Determine the [X, Y] coordinate at the center of the cell enclosing the given text.  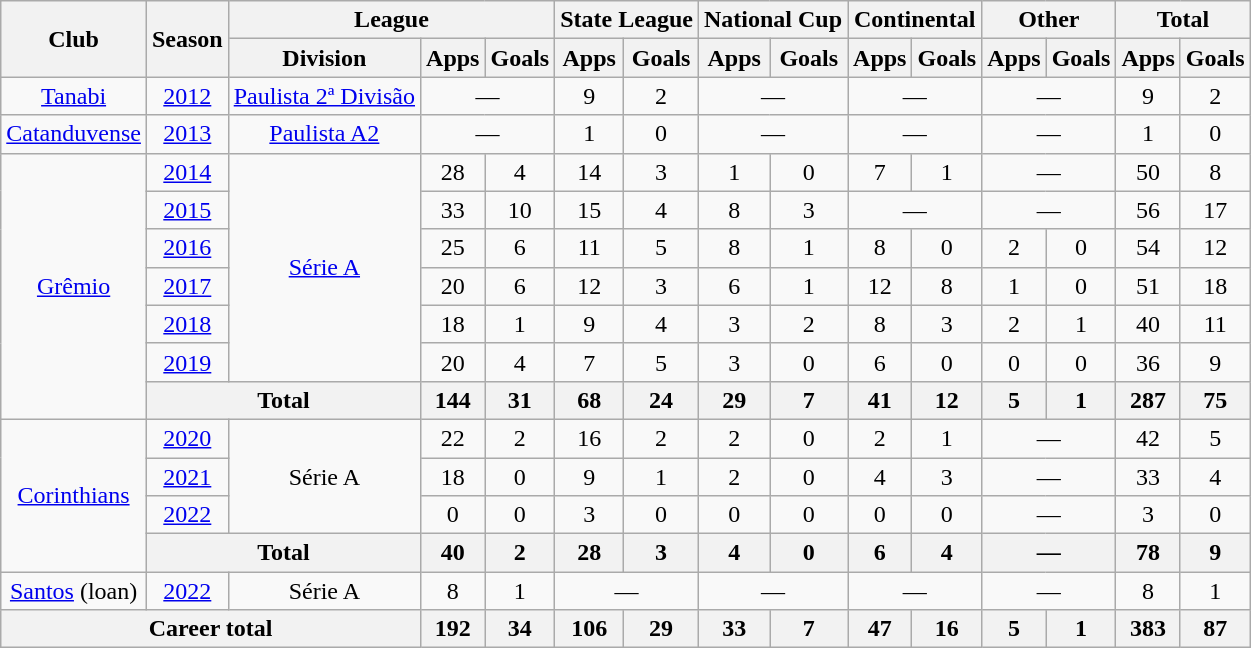
League [392, 20]
2013 [187, 134]
50 [1148, 172]
56 [1148, 210]
47 [880, 629]
Santos (loan) [74, 591]
75 [1215, 400]
34 [520, 629]
42 [1148, 438]
54 [1148, 248]
36 [1148, 362]
Club [74, 39]
2014 [187, 172]
31 [520, 400]
Season [187, 39]
87 [1215, 629]
Paulista A2 [324, 134]
22 [453, 438]
78 [1148, 553]
41 [880, 400]
287 [1148, 400]
2017 [187, 286]
68 [590, 400]
Tanabi [74, 96]
Division [324, 58]
2018 [187, 324]
Career total [211, 629]
144 [453, 400]
Continental [915, 20]
Other [1049, 20]
10 [520, 210]
17 [1215, 210]
383 [1148, 629]
51 [1148, 286]
2021 [187, 477]
25 [453, 248]
Corinthians [74, 495]
2015 [187, 210]
192 [453, 629]
14 [590, 172]
2016 [187, 248]
State League [627, 20]
24 [662, 400]
Paulista 2ª Divisão [324, 96]
15 [590, 210]
106 [590, 629]
2019 [187, 362]
2012 [187, 96]
National Cup [772, 20]
Grêmio [74, 286]
2020 [187, 438]
Catanduvense [74, 134]
